Provide the (X, Y) coordinate of the cell's center where the given text is located.  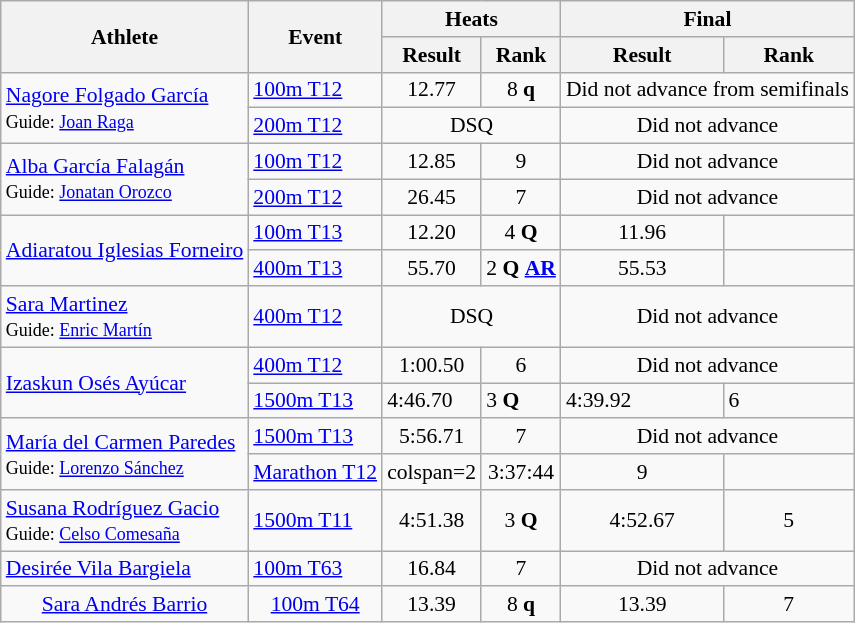
Susana Rodríguez GacioGuide: Celso Comesaña (125, 520)
100m T64 (315, 605)
4:39.92 (642, 401)
Sara MartinezGuide: Enric Martín (125, 316)
12.77 (432, 90)
12.20 (432, 233)
Nagore Folgado GarcíaGuide: Joan Raga (125, 108)
Did not advance from semifinals (708, 90)
Izaskun Osés Ayúcar (125, 382)
4:46.70 (432, 401)
Heats (472, 19)
5:56.71 (432, 437)
26.45 (432, 197)
2 Q AR (521, 269)
colspan=2 (432, 472)
4:52.67 (642, 520)
100m T63 (315, 569)
Event (315, 36)
Alba García FalagánGuide: Jonatan Orozco (125, 180)
María del Carmen ParedesGuide: Lorenzo Sánchez (125, 454)
100m T13 (315, 233)
Final (708, 19)
3:37:44 (521, 472)
4 Q (521, 233)
Athlete (125, 36)
400m T13 (315, 269)
5 (789, 520)
1500m T11 (315, 520)
Sara Andrés Barrio (125, 605)
Desirée Vila Bargiela (125, 569)
1:00.50 (432, 365)
Adiaratou Iglesias Forneiro (125, 250)
4:51.38 (432, 520)
16.84 (432, 569)
55.53 (642, 269)
Marathon T12 (315, 472)
12.85 (432, 162)
55.70 (432, 269)
11.96 (642, 233)
